Return [X, Y] of the center of cell containing provided text 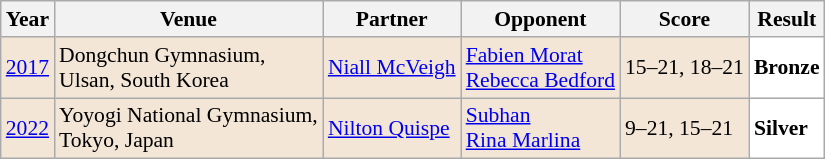
Venue [188, 19]
Partner [392, 19]
Year [28, 19]
Result [787, 19]
2022 [28, 128]
Score [684, 19]
Bronze [787, 68]
Silver [787, 128]
Niall McVeigh [392, 68]
Yoyogi National Gymnasium,Tokyo, Japan [188, 128]
9–21, 15–21 [684, 128]
Dongchun Gymnasium,Ulsan, South Korea [188, 68]
Opponent [540, 19]
Fabien Morat Rebecca Bedford [540, 68]
Nilton Quispe [392, 128]
Subhan Rina Marlina [540, 128]
15–21, 18–21 [684, 68]
2017 [28, 68]
